Return (X, Y) of the center of cell containing provided text 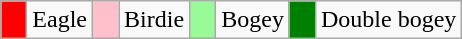
Birdie (154, 20)
Double bogey (388, 20)
Bogey (253, 20)
Eagle (60, 20)
